Return [x, y] of the center of cell containing provided text 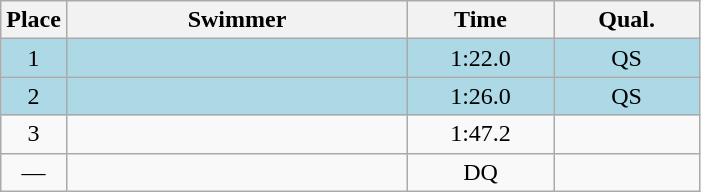
— [34, 172]
2 [34, 96]
Qual. [627, 20]
Place [34, 20]
1:22.0 [481, 58]
DQ [481, 172]
1:47.2 [481, 134]
Swimmer [236, 20]
3 [34, 134]
1 [34, 58]
1:26.0 [481, 96]
Time [481, 20]
